Search for the cell housing the specified text and yield its [X, Y] center coordinate. 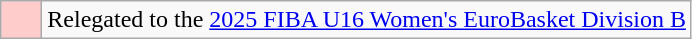
Relegated to the 2025 FIBA U16 Women's EuroBasket Division B [367, 20]
